Locate the cell with the specified text and output its [X, Y] center coordinate. 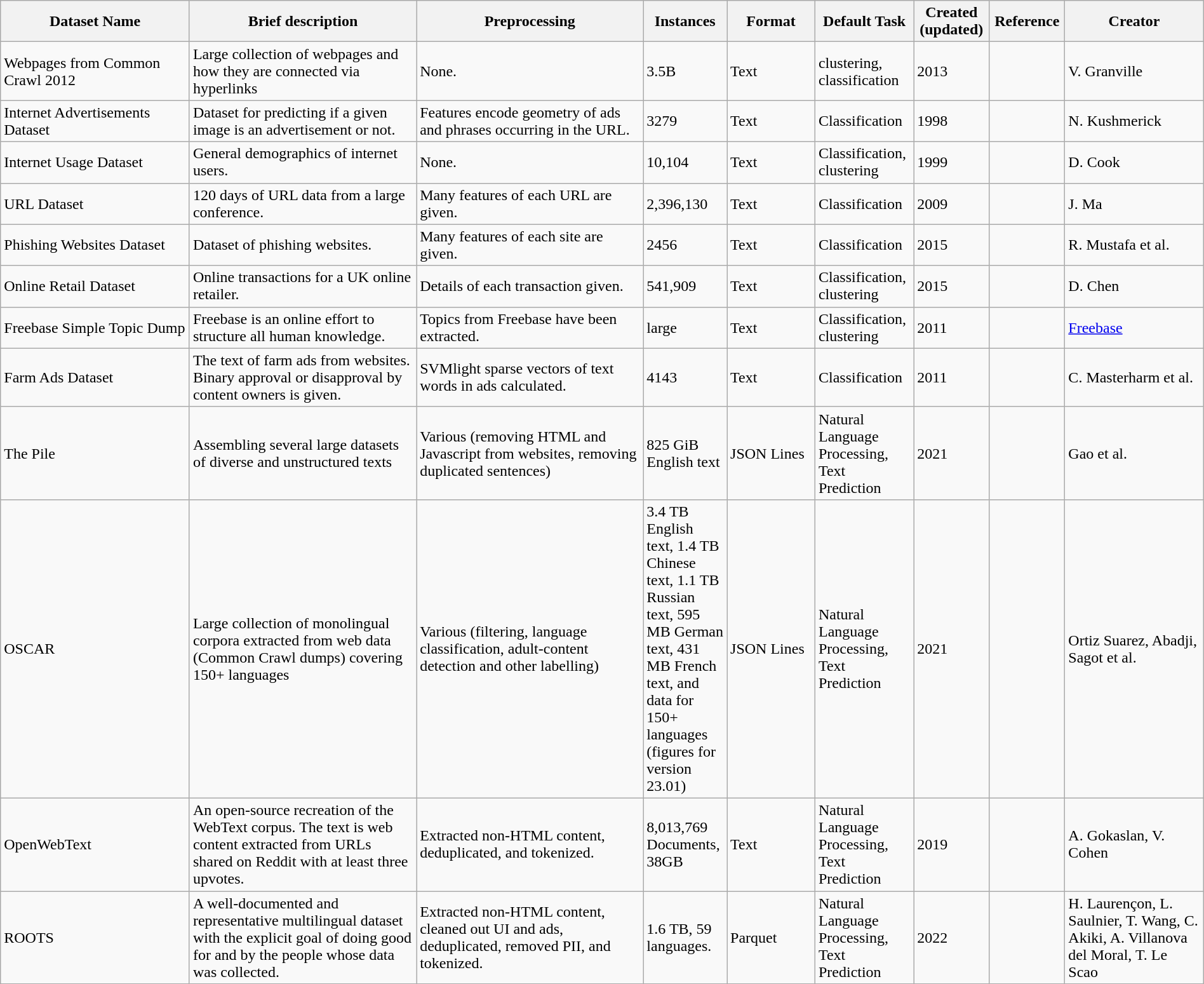
Online transactions for a UK online retailer. [302, 286]
10,104 [685, 163]
Assembling several large datasets of diverse and unstructured texts [302, 453]
Instances [685, 22]
OpenWebText [95, 844]
Dataset of phishing websites. [302, 245]
Freebase is an online effort to structure all human knowledge. [302, 328]
1.6 TB, 59 languages. [685, 937]
N. Kushmerick [1134, 121]
URL Dataset [95, 203]
clustering, classification [864, 71]
Reference [1027, 22]
Dataset Name [95, 22]
Phishing Websites Dataset [95, 245]
3.5B [685, 71]
The text of farm ads from websites. Binary approval or disapproval by content owners is given. [302, 377]
Preprocessing [530, 22]
2009 [951, 203]
D. Chen [1134, 286]
Parquet [771, 937]
Various (removing HTML and Javascript from websites, removing duplicated sentences) [530, 453]
Brief description [302, 22]
2456 [685, 245]
Webpages from Common Crawl 2012 [95, 71]
825 GiB English text [685, 453]
A. Gokaslan, V. Cohen [1134, 844]
General demographics of internet users. [302, 163]
An open-source recreation of the WebText corpus. The text is web content extracted from URLs shared on Reddit with at least three upvotes. [302, 844]
SVMlight sparse vectors of text words in ads calculated. [530, 377]
V. Granville [1134, 71]
3279 [685, 121]
Freebase Simple Topic Dump [95, 328]
Ortiz Suarez, Abadji, Sagot et al. [1134, 649]
120 days of URL data from a large conference. [302, 203]
Farm Ads Dataset [95, 377]
Large collection of monolingual corpora extracted from web data (Common Crawl dumps) covering 150+ languages [302, 649]
Large collection of webpages and how they are connected via hyperlinks [302, 71]
Dataset for predicting if a given image is an advertisement or not. [302, 121]
Many features of each URL are given. [530, 203]
Extracted non-HTML content, cleaned out UI and ads, deduplicated, removed PII, and tokenized. [530, 937]
2022 [951, 937]
2,396,130 [685, 203]
H. Laurençon, L. Saulnier, T. Wang, C. Akiki, A. Villanova del Moral, T. Le Scao [1134, 937]
Topics from Freebase have been extracted. [530, 328]
4143 [685, 377]
Features encode geometry of ads and phrases occurring in the URL. [530, 121]
ROOTS [95, 937]
C. Masterharm et al. [1134, 377]
Internet Advertisements Dataset [95, 121]
Internet Usage Dataset [95, 163]
Default Task [864, 22]
Gao et al. [1134, 453]
Format [771, 22]
Many features of each site are given. [530, 245]
1998 [951, 121]
Details of each transaction given. [530, 286]
J. Ma [1134, 203]
OSCAR [95, 649]
2019 [951, 844]
Created (updated) [951, 22]
A well-documented and representative multilingual dataset with the explicit goal of doing good for and by the people whose data was collected. [302, 937]
R. Mustafa et al. [1134, 245]
Online Retail Dataset [95, 286]
Freebase [1134, 328]
8,013,769 Documents, 38GB [685, 844]
Creator [1134, 22]
1999 [951, 163]
Various (filtering, language classification, adult-content detection and other labelling) [530, 649]
D. Cook [1134, 163]
2013 [951, 71]
large [685, 328]
The Pile [95, 453]
Extracted non-HTML content, deduplicated, and tokenized. [530, 844]
541,909 [685, 286]
